Capture the cell that displays the provided text and extract its [X, Y] central coordinate. 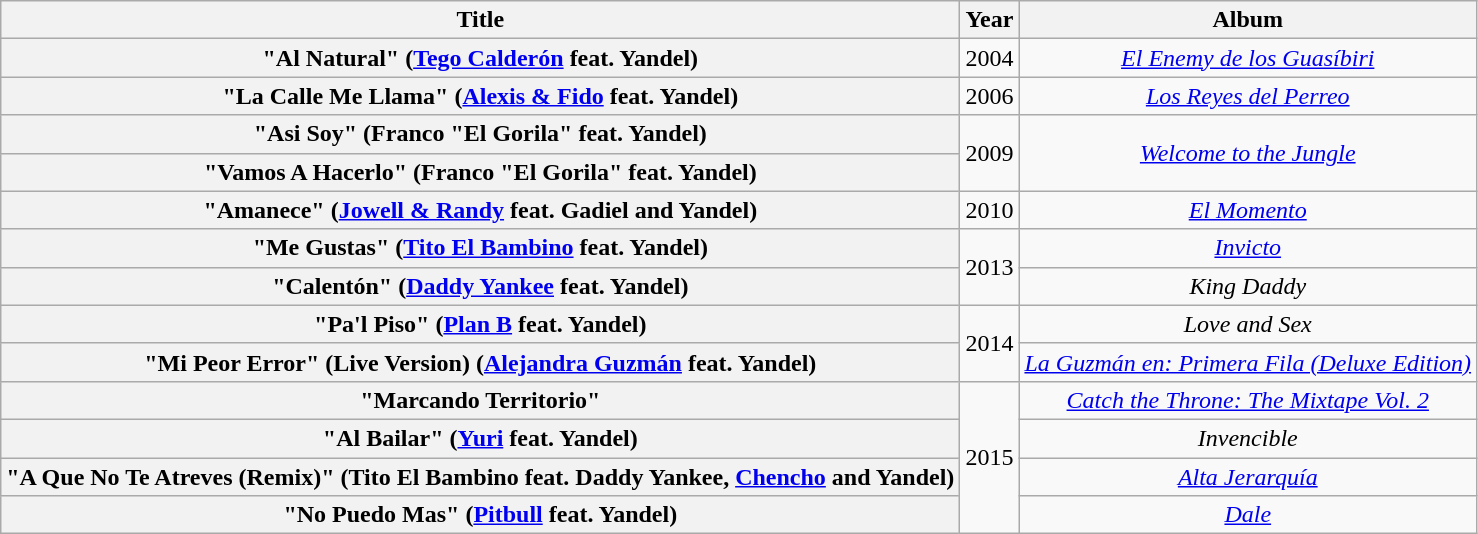
"Asi Soy" (Franco "El Gorila" feat. Yandel) [480, 134]
Alta Jerarquía [1248, 477]
Invicto [1248, 248]
Dale [1248, 515]
El Enemy de los Guasíbiri [1248, 58]
"Pa'l Piso" (Plan B feat. Yandel) [480, 324]
2014 [990, 343]
"Al Bailar" (Yuri feat. Yandel) [480, 438]
La Guzmán en: Primera Fila (Deluxe Edition) [1248, 362]
Los Reyes del Perreo [1248, 96]
"No Puedo Mas" (Pitbull feat. Yandel) [480, 515]
2006 [990, 96]
"Calentón" (Daddy Yankee feat. Yandel) [480, 286]
"A Que No Te Atreves (Remix)" (Tito El Bambino feat. Daddy Yankee, Chencho and Yandel) [480, 477]
"Amanece" (Jowell & Randy feat. Gadiel and Yandel) [480, 210]
"La Calle Me Llama" (Alexis & Fido feat. Yandel) [480, 96]
"Al Natural" (Tego Calderón feat. Yandel) [480, 58]
"Me Gustas" (Tito El Bambino feat. Yandel) [480, 248]
Year [990, 20]
Welcome to the Jungle [1248, 153]
"Marcando Territorio" [480, 400]
2013 [990, 267]
Album [1248, 20]
"Mi Peor Error" (Live Version) (Alejandra Guzmán feat. Yandel) [480, 362]
Love and Sex [1248, 324]
Catch the Throne: The Mixtape Vol. 2 [1248, 400]
2009 [990, 153]
2015 [990, 457]
"Vamos A Hacerlo" (Franco "El Gorila" feat. Yandel) [480, 172]
2004 [990, 58]
Invencible [1248, 438]
El Momento [1248, 210]
Title [480, 20]
King Daddy [1248, 286]
2010 [990, 210]
